Find where the given text appears and provide that cell's center as [X, Y] coordinate. 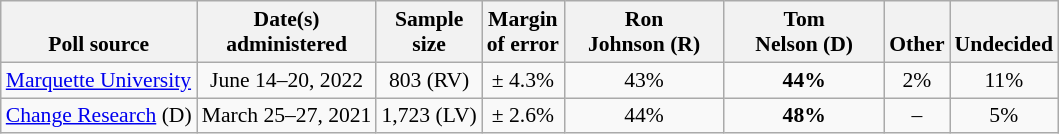
Samplesize [428, 32]
± 4.3% [523, 80]
11% [1004, 80]
Poll source [99, 32]
June 14–20, 2022 [287, 80]
Marginof error [523, 32]
± 2.6% [523, 116]
Other [916, 32]
Undecided [1004, 32]
– [916, 116]
43% [644, 80]
Change Research (D) [99, 116]
Date(s)administered [287, 32]
2% [916, 80]
1,723 (LV) [428, 116]
TomNelson (D) [804, 32]
48% [804, 116]
Marquette University [99, 80]
803 (RV) [428, 80]
RonJohnson (R) [644, 32]
5% [1004, 116]
March 25–27, 2021 [287, 116]
